Scan for the cell matching the given text and deliver its (X, Y) coordinate at center. 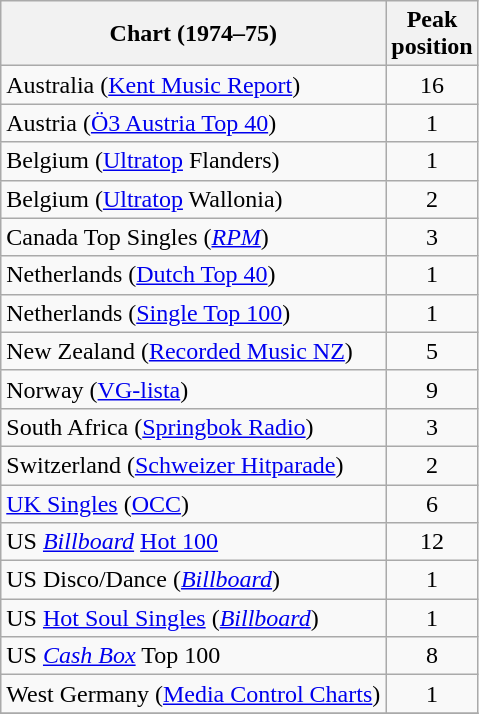
Chart (1974–75) (194, 34)
US Cash Box Top 100 (194, 656)
South Africa (Springbok Radio) (194, 427)
Belgium (Ultratop Flanders) (194, 161)
9 (432, 389)
Canada Top Singles (RPM) (194, 237)
UK Singles (OCC) (194, 503)
West Germany (Media Control Charts) (194, 694)
8 (432, 656)
US Hot Soul Singles (Billboard) (194, 618)
Austria (Ö3 Austria Top 40) (194, 123)
5 (432, 351)
Norway (VG-lista) (194, 389)
US Disco/Dance (Billboard) (194, 580)
US Billboard Hot 100 (194, 542)
New Zealand (Recorded Music NZ) (194, 351)
Switzerland (Schweizer Hitparade) (194, 465)
12 (432, 542)
Netherlands (Dutch Top 40) (194, 275)
Belgium (Ultratop Wallonia) (194, 199)
Australia (Kent Music Report) (194, 85)
Netherlands (Single Top 100) (194, 313)
Peakposition (432, 34)
6 (432, 503)
16 (432, 85)
